Return the [x, y] coordinate for the center point of the cell that contains the specified text.  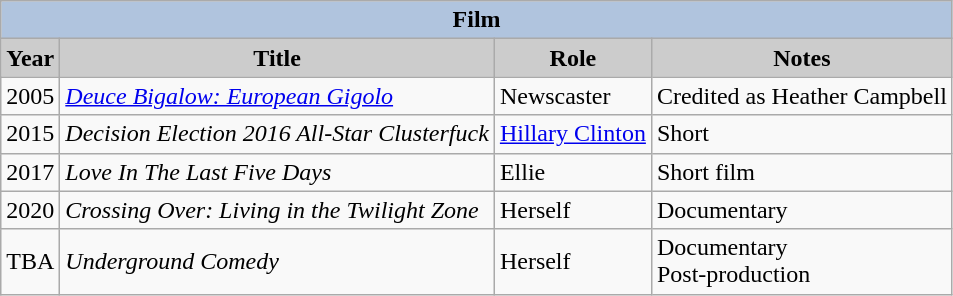
2005 [30, 96]
Deuce Bigalow: European Gigolo [278, 96]
Title [278, 58]
Credited as Heather Campbell [802, 96]
Love In The Last Five Days [278, 172]
Newscaster [572, 96]
2017 [30, 172]
DocumentaryPost-production [802, 262]
TBA [30, 262]
Year [30, 58]
Hillary Clinton [572, 134]
Documentary [802, 210]
Short [802, 134]
Film [477, 20]
Ellie [572, 172]
2020 [30, 210]
Crossing Over: Living in the Twilight Zone [278, 210]
Decision Election 2016 All-Star Clusterfuck [278, 134]
Notes [802, 58]
Role [572, 58]
Underground Comedy [278, 262]
2015 [30, 134]
Short film [802, 172]
